Extract the (X, Y) coordinate from the center of the cell holding the provided text.  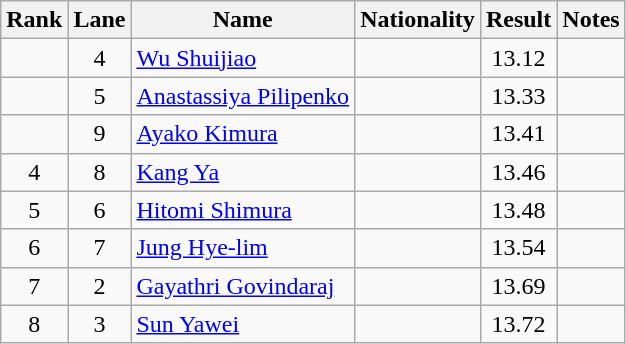
Sun Yawei (243, 324)
Name (243, 20)
13.54 (518, 248)
13.72 (518, 324)
13.12 (518, 58)
Lane (100, 20)
13.69 (518, 286)
Ayako Kimura (243, 134)
Result (518, 20)
Wu Shuijiao (243, 58)
Nationality (418, 20)
Kang Ya (243, 172)
2 (100, 286)
3 (100, 324)
Notes (591, 20)
Anastassiya Pilipenko (243, 96)
13.48 (518, 210)
9 (100, 134)
13.46 (518, 172)
13.33 (518, 96)
Hitomi Shimura (243, 210)
Rank (34, 20)
13.41 (518, 134)
Gayathri Govindaraj (243, 286)
Jung Hye-lim (243, 248)
